Search for the cell housing the specified text and yield its [x, y] center coordinate. 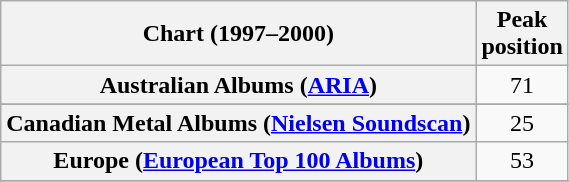
25 [522, 123]
Peakposition [522, 34]
53 [522, 161]
Canadian Metal Albums (Nielsen Soundscan) [238, 123]
Chart (1997–2000) [238, 34]
71 [522, 85]
Europe (European Top 100 Albums) [238, 161]
Australian Albums (ARIA) [238, 85]
